Output the (x, y) coordinate of the center of the cell containing the given text.  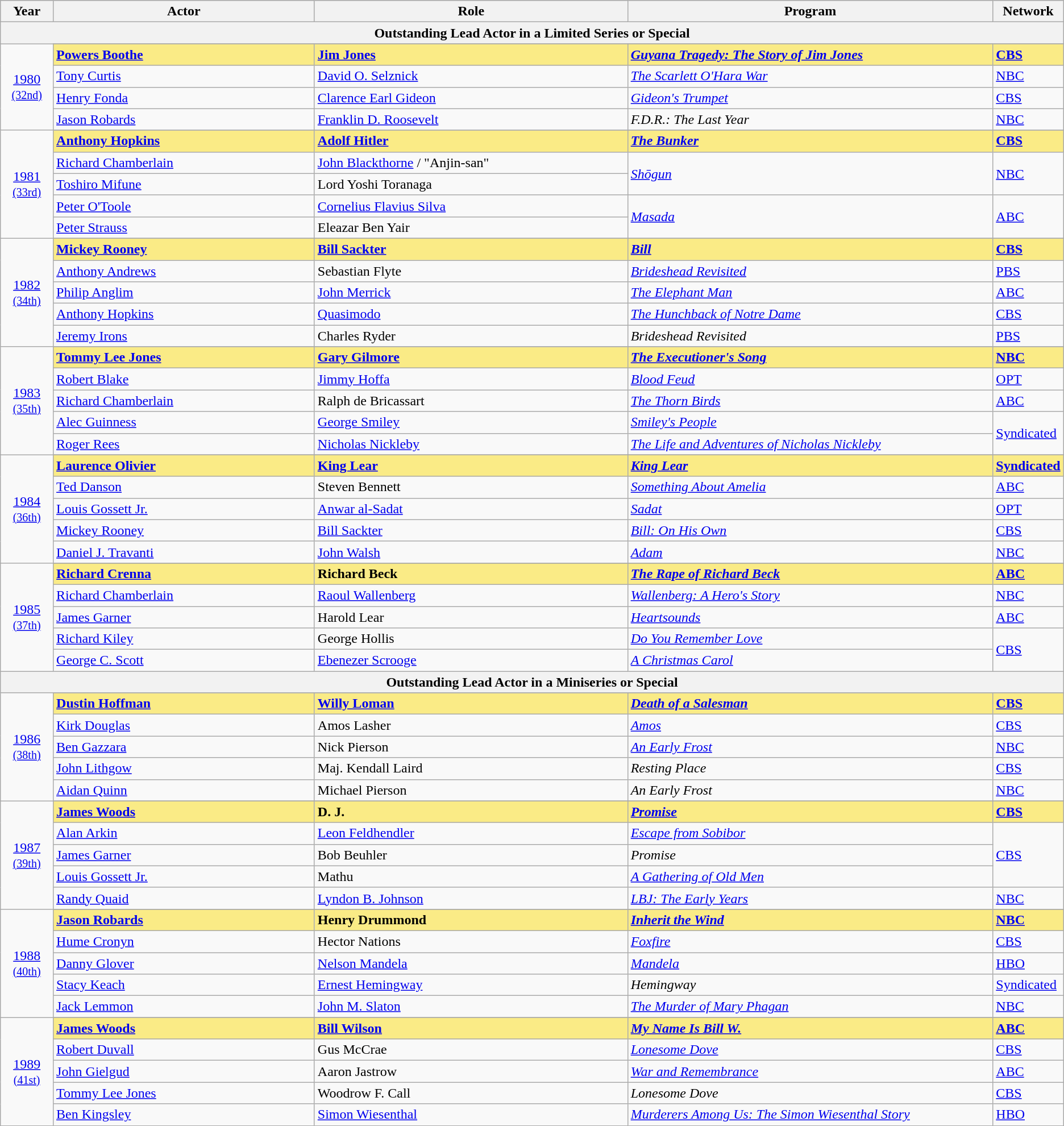
Hemingway (811, 985)
Guyana Tragedy: The Story of Jim Jones (811, 55)
Raoul Wallenberg (471, 595)
Willy Loman (471, 704)
Henry Drummond (471, 920)
Clarence Earl Gideon (471, 98)
Foxfire (811, 941)
Adolf Hitler (471, 141)
Alan Arkin (184, 833)
Philip Anglim (184, 293)
Do You Remember Love (811, 639)
1983(35th) (27, 401)
Jim Jones (471, 55)
F.D.R.: The Last Year (811, 119)
1989(41st) (27, 1071)
Masada (811, 217)
Alec Guinness (184, 422)
The Executioner's Song (811, 358)
Daniel J. Travanti (184, 552)
1982(34th) (27, 292)
Cornelius Flavius Silva (471, 206)
Blood Feud (811, 379)
Harold Lear (471, 617)
Roger Rees (184, 444)
Heartsounds (811, 617)
Amos Lasher (471, 725)
Smiley's People (811, 422)
Richard Crenna (184, 574)
The Elephant Man (811, 293)
The Bunker (811, 141)
Ted Danson (184, 487)
Simon Wiesenthal (471, 1115)
A Gathering of Old Men (811, 876)
Richard Beck (471, 574)
Network (1028, 11)
Sebastian Flyte (471, 271)
Actor (184, 11)
Aidan Quinn (184, 790)
Danny Glover (184, 963)
The Scarlett O'Hara War (811, 76)
Inherit the Wind (811, 920)
John Walsh (471, 552)
Jack Lemmon (184, 1007)
Anwar al-Sadat (471, 509)
Ben Gazzara (184, 747)
Charles Ryder (471, 336)
Outstanding Lead Actor in a Miniseries or Special (532, 682)
Ben Kingsley (184, 1115)
Sadat (811, 509)
Peter Strauss (184, 227)
Shōgun (811, 173)
John M. Slaton (471, 1007)
Hector Nations (471, 941)
John Merrick (471, 293)
Robert Duvall (184, 1050)
Lyndon B. Johnson (471, 898)
Jeremy Irons (184, 336)
Nick Pierson (471, 747)
The Hunchback of Notre Dame (811, 314)
Jimmy Hoffa (471, 379)
1987(39th) (27, 855)
Michael Pierson (471, 790)
Peter O'Toole (184, 206)
Gary Gilmore (471, 358)
War and Remembrance (811, 1071)
Something About Amelia (811, 487)
Richard Kiley (184, 639)
John Lithgow (184, 768)
Woodrow F. Call (471, 1093)
D. J. (471, 812)
Bill (811, 249)
Randy Quaid (184, 898)
Bob Beuhler (471, 855)
The Rape of Richard Beck (811, 574)
Toshiro Mifune (184, 184)
My Name Is Bill W. (811, 1028)
The Murder of Mary Phagan (811, 1007)
George Smiley (471, 422)
Ernest Hemingway (471, 985)
Anthony Andrews (184, 271)
The Life and Adventures of Nicholas Nickleby (811, 444)
Gus McCrae (471, 1050)
1981(33rd) (27, 184)
Laurence Olivier (184, 466)
Powers Boothe (184, 55)
George C. Scott (184, 660)
Death of a Salesman (811, 704)
Role (471, 11)
Ralph de Bricassart (471, 401)
Eleazar Ben Yair (471, 227)
LBJ: The Early Years (811, 898)
David O. Selznick (471, 76)
Aaron Jastrow (471, 1071)
Steven Bennett (471, 487)
John Gielgud (184, 1071)
Escape from Sobibor (811, 833)
Lord Yoshi Toranaga (471, 184)
Gideon's Trumpet (811, 98)
1985(37th) (27, 617)
John Blackthorne / "Anjin-san" (471, 163)
Wallenberg: A Hero's Story (811, 595)
The Thorn Birds (811, 401)
Franklin D. Roosevelt (471, 119)
Mandela (811, 963)
Nicholas Nickleby (471, 444)
1988(40th) (27, 963)
Bill: On His Own (811, 530)
Nelson Mandela (471, 963)
Tony Curtis (184, 76)
Hume Cronyn (184, 941)
1980(32nd) (27, 87)
Robert Blake (184, 379)
Amos (811, 725)
George Hollis (471, 639)
Quasimodo (471, 314)
Resting Place (811, 768)
Murderers Among Us: The Simon Wiesenthal Story (811, 1115)
1986(38th) (27, 747)
Year (27, 11)
Leon Feldhendler (471, 833)
Program (811, 11)
Mathu (471, 876)
Ebenezer Scrooge (471, 660)
A Christmas Carol (811, 660)
1984(36th) (27, 509)
Outstanding Lead Actor in a Limited Series or Special (532, 33)
Adam (811, 552)
Stacy Keach (184, 985)
Henry Fonda (184, 98)
Dustin Hoffman (184, 704)
Kirk Douglas (184, 725)
Maj. Kendall Laird (471, 768)
Bill Wilson (471, 1028)
